Return [X, Y] of the center of cell containing provided text 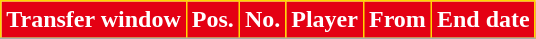
Transfer window [94, 20]
Pos. [212, 20]
Player [325, 20]
From [397, 20]
No. [262, 20]
End date [483, 20]
